Return (x, y) of the center of cell containing provided text 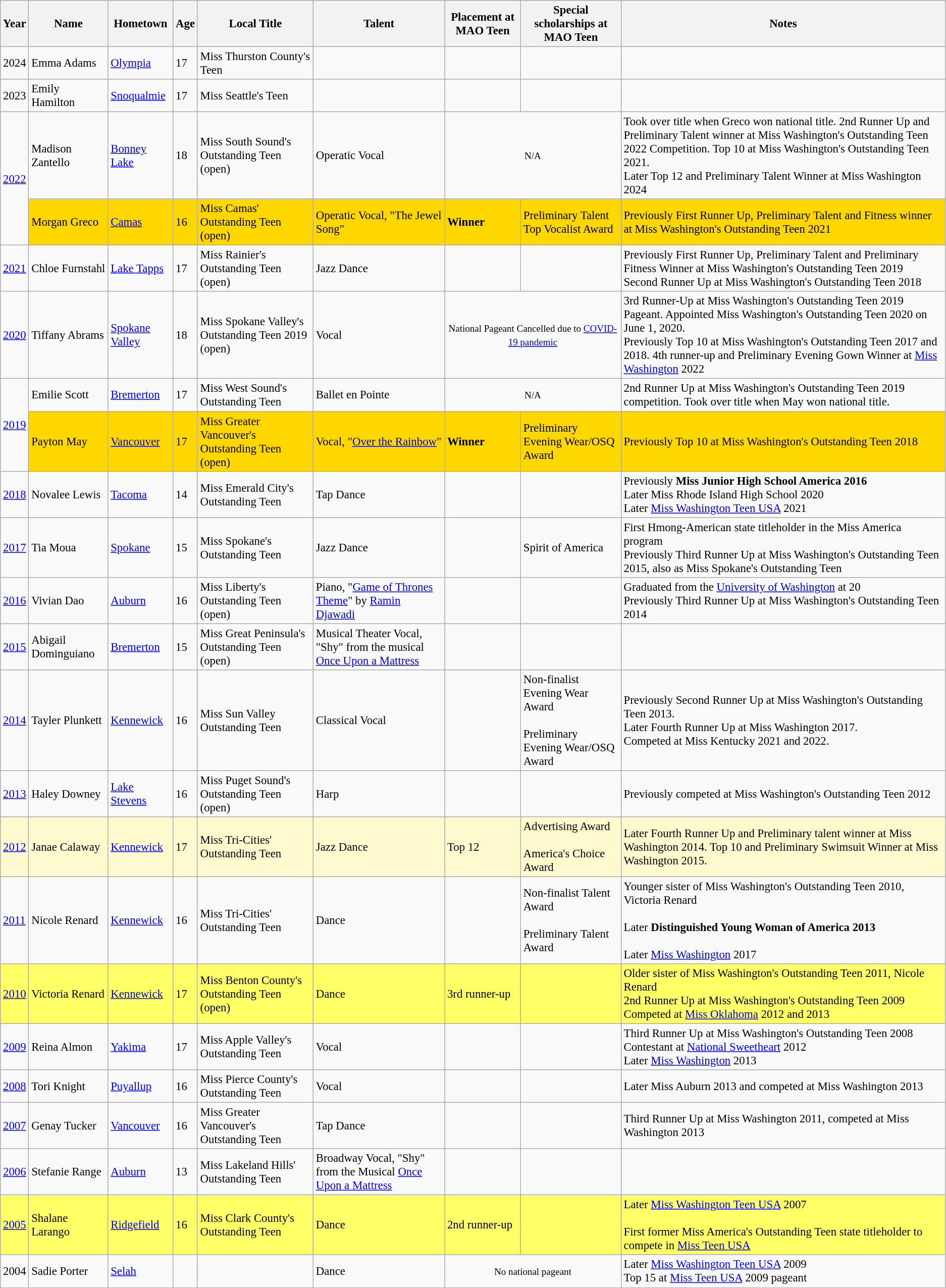
2007 (15, 1126)
Harp (379, 794)
Graduated from the University of Washington at 20Previously Third Runner Up at Miss Washington's Outstanding Teen 2014 (783, 600)
Age (186, 24)
Spokane (140, 547)
2012 (15, 847)
2024 (15, 64)
Genay Tucker (69, 1126)
Later Miss Washington Teen USA 2009Top 15 at Miss Teen USA 2009 pageant (783, 1271)
Abigail Dominguiano (69, 647)
2023 (15, 96)
Miss Greater Vancouver's Outstanding Teen (255, 1126)
Miss Spokane's Outstanding Teen (255, 547)
Stefanie Range (69, 1172)
Vocal, "Over the Rainbow" (379, 441)
Bonney Lake (140, 156)
Miss Seattle's Teen (255, 96)
2006 (15, 1172)
Tayler Plunkett (69, 720)
2010 (15, 994)
Later Miss Auburn 2013 and competed at Miss Washington 2013 (783, 1087)
Talent (379, 24)
Classical Vocal (379, 720)
Third Runner Up at Miss Washington 2011, competed at Miss Washington 2013 (783, 1126)
Reina Almon (69, 1047)
Nicole Renard (69, 920)
Operatic Vocal (379, 156)
Emilie Scott (69, 395)
2011 (15, 920)
Special scholarships at MAO Teen (571, 24)
Spirit of America (571, 547)
No national pageant (533, 1271)
Novalee Lewis (69, 494)
2008 (15, 1087)
National Pageant Cancelled due to COVID-19 pandemic (533, 335)
2018 (15, 494)
Spokane Valley (140, 335)
Placement at MAO Teen (483, 24)
Miss Benton County's Outstanding Teen (open) (255, 994)
Ballet en Pointe (379, 395)
2009 (15, 1047)
Payton May (69, 441)
Miss Sun Valley Outstanding Teen (255, 720)
Previously competed at Miss Washington's Outstanding Teen 2012 (783, 794)
Victoria Renard (69, 994)
Miss South Sound's Outstanding Teen (open) (255, 156)
Yakima (140, 1047)
Miss Puget Sound's Outstanding Teen (open) (255, 794)
Preliminary TalentTop Vocalist Award (571, 222)
Vivian Dao (69, 600)
Miss Greater Vancouver's Outstanding Teen (open) (255, 441)
2022 (15, 179)
Miss Lakeland Hills' Outstanding Teen (255, 1172)
Year (15, 24)
Name (69, 24)
Janae Calaway (69, 847)
Younger sister of Miss Washington's Outstanding Teen 2010, Victoria RenardLater Distinguished Young Woman of America 2013Later Miss Washington 2017 (783, 920)
2nd runner-up (483, 1225)
Madison Zantello (69, 156)
Lake Tapps (140, 269)
Preliminary Evening Wear/OSQ Award (571, 441)
2nd Runner Up at Miss Washington's Outstanding Teen 2019 competition. Took over title when May won national title. (783, 395)
Lake Stevens (140, 794)
3rd runner-up (483, 994)
Ridgefield (140, 1225)
2013 (15, 794)
Previously Miss Junior High School America 2016Later Miss Rhode Island High School 2020Later Miss Washington Teen USA 2021 (783, 494)
Non-finalist Evening Wear AwardPreliminary Evening Wear/OSQ Award (571, 720)
Snoqualmie (140, 96)
13 (186, 1172)
Chloe Furnstahl (69, 269)
Olympia (140, 64)
Previously First Runner Up, Preliminary Talent and Fitness winner at Miss Washington's Outstanding Teen 2021 (783, 222)
Miss Rainier's Outstanding Teen (open) (255, 269)
Later Fourth Runner Up and Preliminary talent winner at Miss Washington 2014. Top 10 and Preliminary Swimsuit Winner at Miss Washington 2015. (783, 847)
Non-finalist Talent AwardPreliminary Talent Award (571, 920)
Morgan Greco (69, 222)
Later Miss Washington Teen USA 2007First former Miss America's Outstanding Teen state titleholder to compete in Miss Teen USA (783, 1225)
Advertising AwardAmerica's Choice Award (571, 847)
Previously Top 10 at Miss Washington's Outstanding Teen 2018 (783, 441)
2005 (15, 1225)
Selah (140, 1271)
Tiffany Abrams (69, 335)
Piano, "Game of Thrones Theme" by Ramin Djawadi (379, 600)
Operatic Vocal, "The Jewel Song" (379, 222)
Tori Knight (69, 1087)
Tacoma (140, 494)
Miss Liberty's Outstanding Teen (open) (255, 600)
14 (186, 494)
Miss West Sound's Outstanding Teen (255, 395)
Top 12 (483, 847)
2014 (15, 720)
Hometown (140, 24)
2020 (15, 335)
2021 (15, 269)
2016 (15, 600)
2015 (15, 647)
Local Title (255, 24)
Miss Apple Valley's Outstanding Teen (255, 1047)
Musical Theater Vocal, "Shy" from the musical Once Upon a Mattress (379, 647)
2004 (15, 1271)
Miss Clark County's Outstanding Teen (255, 1225)
Camas (140, 222)
Notes (783, 24)
2019 (15, 425)
Broadway Vocal, "Shy" from the Musical Once Upon a Mattress (379, 1172)
Shalane Larango (69, 1225)
Emma Adams (69, 64)
Emily Hamilton (69, 96)
Miss Pierce County's Outstanding Teen (255, 1087)
Miss Spokane Valley's Outstanding Teen 2019 (open) (255, 335)
Miss Camas' Outstanding Teen (open) (255, 222)
Sadie Porter (69, 1271)
2017 (15, 547)
Third Runner Up at Miss Washington's Outstanding Teen 2008Contestant at National Sweetheart 2012Later Miss Washington 2013 (783, 1047)
Haley Downey (69, 794)
Miss Thurston County's Teen (255, 64)
Miss Great Peninsula's Outstanding Teen (open) (255, 647)
Tia Moua (69, 547)
Puyallup (140, 1087)
Miss Emerald City's Outstanding Teen (255, 494)
